Find where the given text appears and provide that cell's center as [X, Y] coordinate. 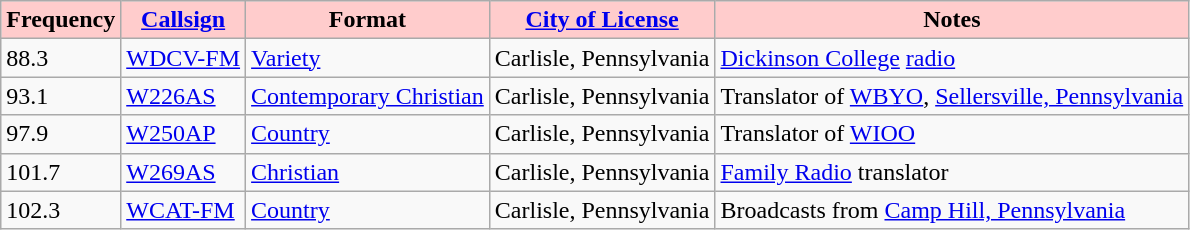
WCAT-FM [184, 210]
102.3 [61, 210]
97.9 [61, 134]
Christian [368, 172]
Dickinson College radio [952, 58]
WDCV-FM [184, 58]
Translator of WIOO [952, 134]
Format [368, 20]
Notes [952, 20]
Frequency [61, 20]
W226AS [184, 96]
93.1 [61, 96]
W250AP [184, 134]
101.7 [61, 172]
Callsign [184, 20]
City of License [602, 20]
W269AS [184, 172]
Variety [368, 58]
Translator of WBYO, Sellersville, Pennsylvania [952, 96]
Family Radio translator [952, 172]
88.3 [61, 58]
Broadcasts from Camp Hill, Pennsylvania [952, 210]
Contemporary Christian [368, 96]
